Capture the cell that displays the provided text and extract its (X, Y) central coordinate. 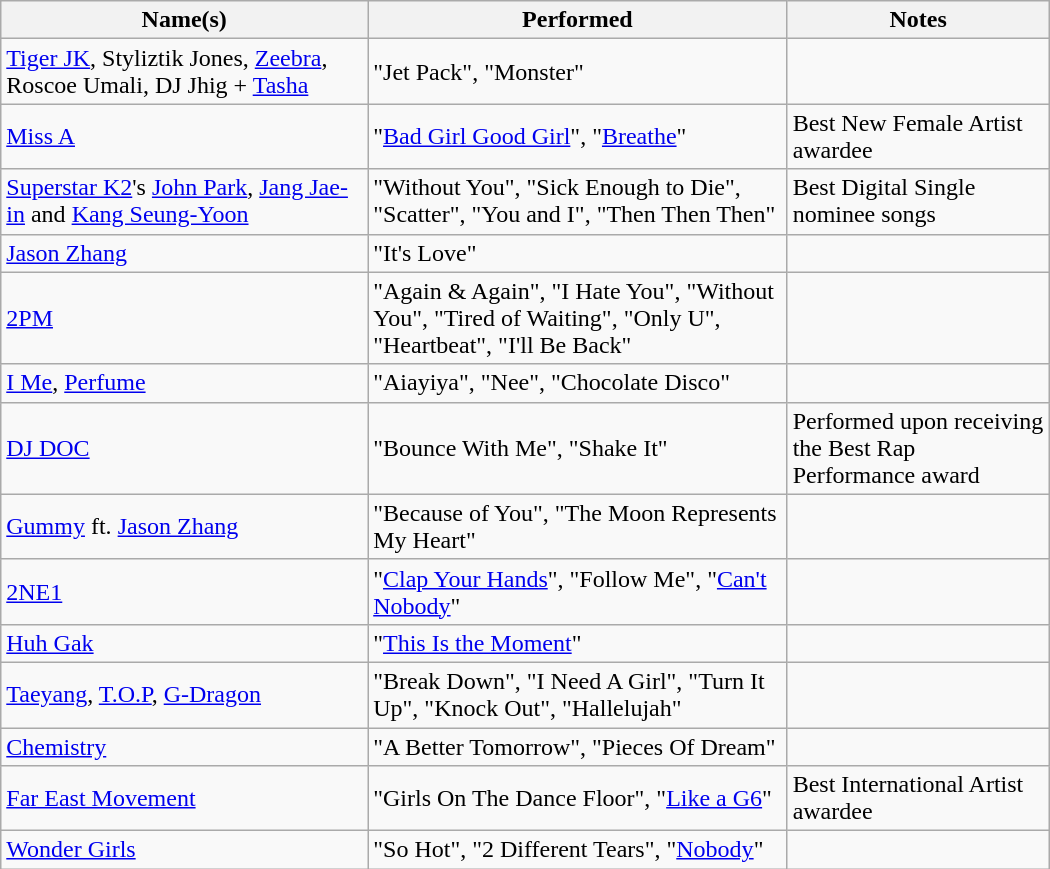
Notes (918, 20)
Miss A (184, 136)
"Because of You", "The Moon Represents My Heart" (578, 526)
Best Digital Single nominee songs (918, 202)
Wonder Girls (184, 850)
Performed upon receiving the Best Rap Performance award (918, 448)
"A Better Tomorrow", "Pieces Of Dream" (578, 747)
"Girls On The Dance Floor", "Like a G6" (578, 798)
"It's Love" (578, 253)
2PM (184, 318)
Taeyang, T.O.P, G-Dragon (184, 694)
"Break Down", "I Need A Girl", "Turn It Up", "Knock Out", "Hallelujah" (578, 694)
"Aiayiya", "Nee", "Chocolate Disco" (578, 383)
"Clap Your Hands", "Follow Me", "Can't Nobody" (578, 592)
Superstar K2's John Park, Jang Jae-in and Kang Seung-Yoon (184, 202)
"Again & Again", "I Hate You", "Without You", "Tired of Waiting", "Only U", "Heartbeat", "I'll Be Back" (578, 318)
DJ DOC (184, 448)
Tiger JK, Styliztik Jones, Zeebra, Roscoe Umali, DJ Jhig + Tasha (184, 72)
Jason Zhang (184, 253)
2NE1 (184, 592)
Gummy ft. Jason Zhang (184, 526)
Chemistry (184, 747)
Performed (578, 20)
I Me, Perfume (184, 383)
Best International Artist awardee (918, 798)
"Without You", "Sick Enough to Die", "Scatter", "You and I", "Then Then Then" (578, 202)
"So Hot", "2 Different Tears", "Nobody" (578, 850)
"Bad Girl Good Girl", "Breathe" (578, 136)
"Bounce With Me", "Shake It" (578, 448)
"This Is the Moment" (578, 643)
Name(s) (184, 20)
Best New Female Artist awardee (918, 136)
"Jet Pack", "Monster" (578, 72)
Huh Gak (184, 643)
Far East Movement (184, 798)
